From the cell containing the given text, extract its center point as [x, y] coordinate. 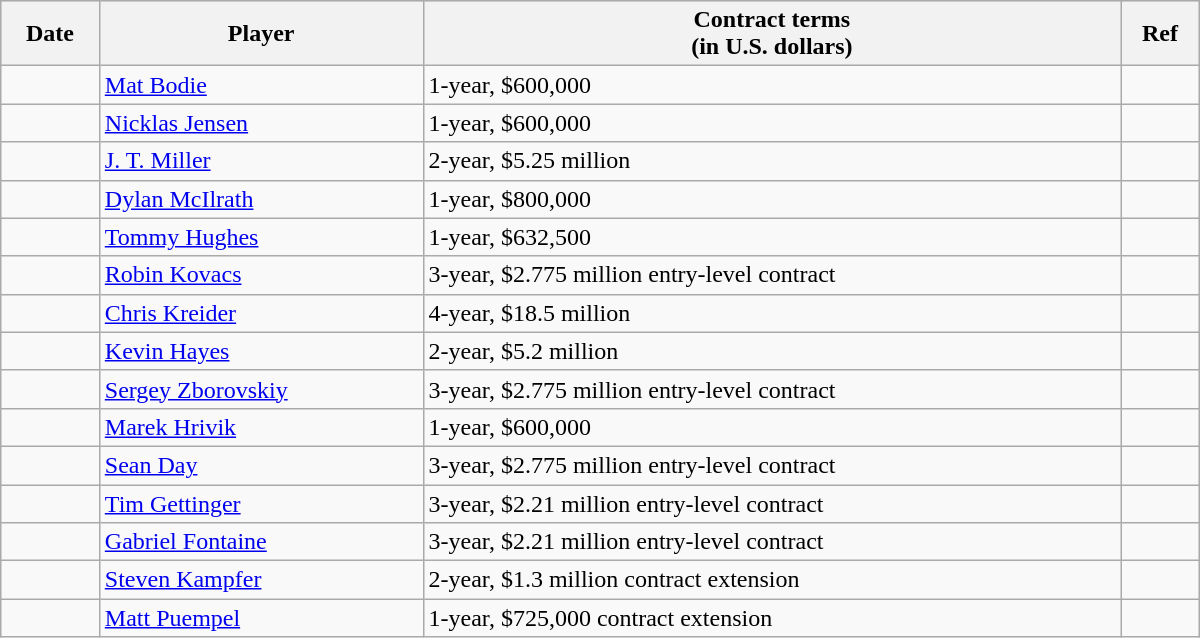
Matt Puempel [261, 618]
Tim Gettinger [261, 503]
2-year, $5.2 million [772, 351]
Robin Kovacs [261, 275]
Dylan McIlrath [261, 199]
Ref [1160, 34]
1-year, $800,000 [772, 199]
2-year, $5.25 million [772, 161]
1-year, $632,500 [772, 237]
Chris Kreider [261, 313]
2-year, $1.3 million contract extension [772, 580]
4-year, $18.5 million [772, 313]
Nicklas Jensen [261, 123]
Gabriel Fontaine [261, 542]
Mat Bodie [261, 85]
Tommy Hughes [261, 237]
Sean Day [261, 465]
1-year, $725,000 contract extension [772, 618]
Contract terms(in U.S. dollars) [772, 34]
J. T. Miller [261, 161]
Steven Kampfer [261, 580]
Kevin Hayes [261, 351]
Date [50, 34]
Sergey Zborovskiy [261, 389]
Player [261, 34]
Marek Hrivik [261, 427]
